From the cell containing the given text, extract its center point as [X, Y] coordinate. 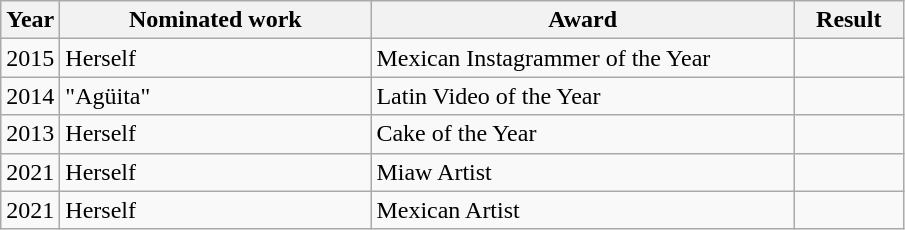
Result [848, 20]
Award [583, 20]
Year [30, 20]
Latin Video of the Year [583, 96]
Mexican Instagrammer of the Year [583, 58]
2013 [30, 134]
2014 [30, 96]
Mexican Artist [583, 210]
Miaw Artist [583, 172]
"Agüita" [216, 96]
Cake of the Year [583, 134]
2015 [30, 58]
Nominated work [216, 20]
